Identify which cell holds the provided text, then report its [X, Y] central coordinate. 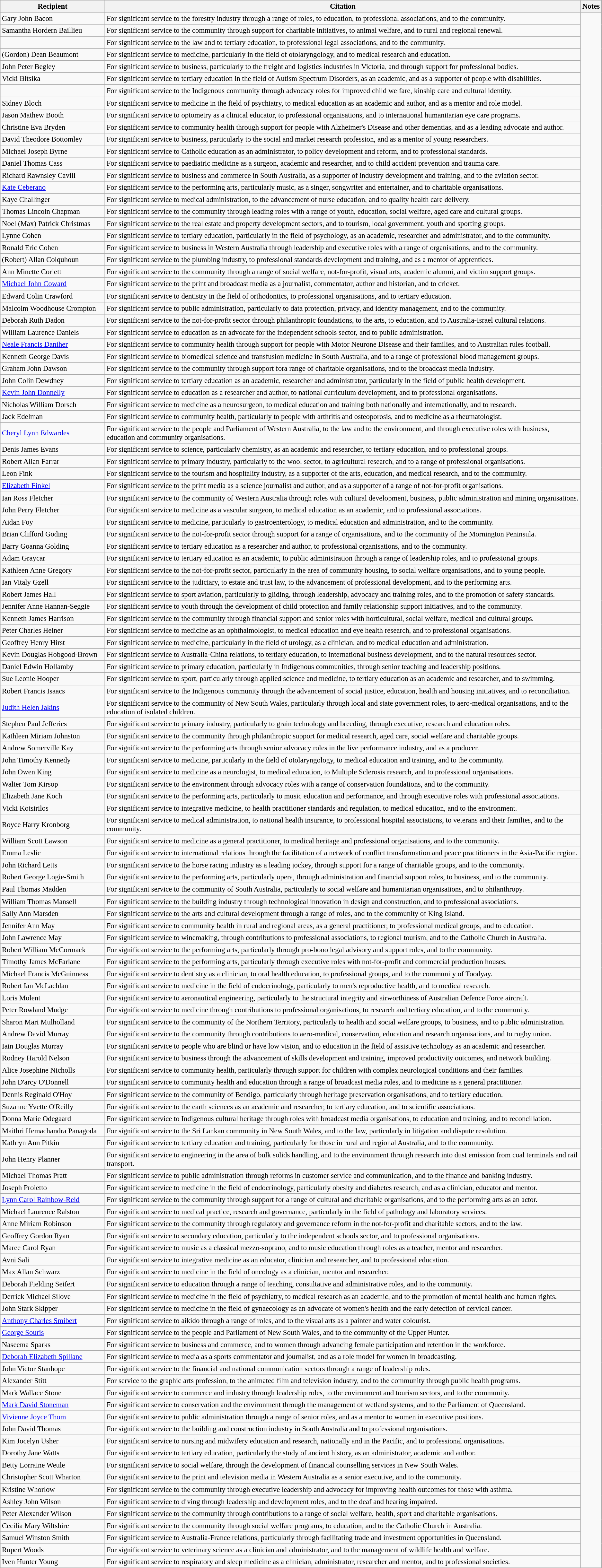
John Victor Stanhope [53, 1369]
John Owen King [53, 772]
Lynne Cohen [53, 236]
Sidney Bloch [53, 103]
For significant service to the arts and cultural development through a range of roles, and to the community of King Island. [342, 913]
Robert James Hall [53, 594]
Elizabeth Jane Koch [53, 796]
John Perry Fletcher [53, 510]
For significant service to the law and to tertiary education, to professional legal associations, and to the community. [342, 43]
Emma Leslie [53, 853]
For significant service to medicine, particularly in the field of urology, as a clinician, and to medical education and administration. [342, 643]
For significant service to conservation and the environment through the management of wetland systems, and to the Parliament of Queensland. [342, 1405]
John David Thomas [53, 1429]
For significant service to music as a classical mezzo-soprano, and to music education through roles as a teacher, mentor and researcher. [342, 1248]
For significant service to media as a sports commentator and journalist, and as a role model for women in broadcasting. [342, 1357]
Malcolm Woodhouse Crompton [53, 308]
Samantha Hordern Baillieu [53, 30]
Suzanne Yvette O'Reilly [53, 1107]
Christopher Scott Wharton [53, 1477]
Notes [591, 6]
William Laurence Daniels [53, 332]
Kathleen Miriam Johnston [53, 736]
For significant service to secondary education, particularly to the independent schools sector, and to professional organisations. [342, 1236]
Leon Fink [53, 474]
For significant service to community health in rural and regional areas, as a general practitioner, to professional medical groups, and to education. [342, 926]
For significant service to the community through social welfare programs, to education, and to the Catholic Church in Australia. [342, 1526]
For significant service to the performing arts, particularly through executive roles with not-for-profit and commercial production houses. [342, 962]
Aidan Foy [53, 522]
Gary John Bacon [53, 19]
Robert Francis Isaacs [53, 691]
For significant service to medicine in the field of endocrinology, particularly to men's reproductive health, and to medical research. [342, 986]
For significant service to medicine in the field of oncology as a clinician, mentor and researcher. [342, 1272]
For significant service to biomedical science and transfusion medicine in South Australia, and to a range of professional blood management groups. [342, 356]
For significant service to integrative medicine, to health practitioner standards and regulation, to medical education, and to the environment. [342, 808]
Kim Jocelyn Usher [53, 1441]
Brian Clifford Goding [53, 534]
For significant service to the community through regulatory and governance reform in the not-for-profit and charitable sectors, and to the law. [342, 1224]
For significant service to the community through financial support and senior roles with horticultural, social welfare, medical and cultural groups. [342, 619]
For significant service to business and commerce, and to women through advancing female participation and retention in the workforce. [342, 1345]
Naseema Sparks [53, 1345]
Betty Lorraine Weule [53, 1465]
Edward Colin Crawford [53, 296]
For significant service to tertiary education as an academic, researcher and administrator, particularly in the field of public health development. [342, 380]
Sharon Mari Mulholland [53, 1022]
For significant service to medicine as a neurosurgeon, to medical education and training both nationally and internationally, and to research. [342, 405]
For significant service to the community through contributions to a range of social welfare, health, sport and charitable organisations. [342, 1513]
For significant service to education as a researcher and author, to national curriculum development, and to professional organisations. [342, 393]
Kristine Whorlow [53, 1489]
Ronald Eric Cohen [53, 248]
Rupert Woods [53, 1550]
Christine Eva Bryden [53, 127]
Vivienne Joyce Thom [53, 1417]
Mark David Stoneman [53, 1405]
For significant service to medicine in the field of gynaecology as an advocate of women's health and the early detection of cervical cancer. [342, 1308]
For significant service to the building and construction industry in South Australia and to professional organisations. [342, 1429]
For significant service to Australia-France relations, particularly through facilitating trade and investment opportunities in Queensland. [342, 1538]
Iven Hunter Young [53, 1562]
Sally Ann Marsden [53, 913]
For significant service to science, particularly chemistry, as an academic and researcher, to tertiary education, and to professional groups. [342, 449]
Vicki Bitsika [53, 79]
For significant service to the community through leading roles with a range of youth, education, social welfare, aged care and cultural groups. [342, 212]
For significant service to the people and Parliament of New South Wales, and to the community of the Upper Hunter. [342, 1332]
For significant service to the community through philanthropic support for medical research, aged care, social welfare and charitable groups. [342, 736]
Dorothy Jane Watts [53, 1453]
John Henry Planner [53, 1159]
Ian Vitaly Gzell [53, 582]
Max Allan Schwarz [53, 1272]
Richard Rawnsley Cavill [53, 175]
Peter Rowland Mudge [53, 1010]
Thomas Lincoln Chapman [53, 212]
For significant service to the forestry industry through a range of roles, to education, to professional associations, and to the community. [342, 19]
For significant service to the community through executive leadership and advocacy for improving health outcomes for those with asthma. [342, 1489]
For significant service to medicine, particularly to gastroenterology, to medical education and administration, and to the community. [342, 522]
Loris Molent [53, 998]
Avni Sali [53, 1260]
Royce Harry Kronborg [53, 824]
For significant service to business through the advancement of skills development and training, improved productivity outcomes, and network building. [342, 1058]
David Theodore Bottomley [53, 139]
For significant service to public administration, particularly to data protection, privacy, and identity management, and to the community. [342, 308]
For significant service to business, particularly to the freight and logistics industries in Victoria, and through support for professional bodies. [342, 67]
Donna Marie Odegaard [53, 1119]
Sue Leonie Hooper [53, 679]
For significant service to the horse racing industry as a leading jockey, through support for a range of charitable groups, and to the community. [342, 865]
For significant service to medicine as a vascular surgeon, to medical education as an academic, and to professional associations. [342, 510]
For significant service to business in Western Australia through leadership and executive roles with a range of organisations, and to the community. [342, 248]
John Stark Skipper [53, 1308]
For service to the graphic arts profession, to the animated film and television industry, and to the community through public health programs. [342, 1381]
For significant service to integrative medicine as an educator, clinician and researcher, and to professional education. [342, 1260]
Deborah Ruth Dadon [53, 320]
Jason Mathew Booth [53, 115]
For significant service to diving through leadership and development roles, and to the deaf and hearing impaired. [342, 1502]
Stephen Paul Jefferies [53, 724]
For significant service to business and commerce in South Australia, as a supporter of industry development and training, and to the aviation sector. [342, 175]
For significant service to public administration through a range of senior roles, and as a mentor to women in executive positions. [342, 1417]
For significant service to the print and broadcast media as a journalist, commentator, author and historian, and to cricket. [342, 284]
Kevin Douglas Hobgood-Brown [53, 655]
(Gordon) Dean Beaumont [53, 55]
For significant service to community health, particularly to people with arthritis and osteoporosis, and to medicine as a rheumatologist. [342, 417]
Timothy James McFarlane [53, 962]
Citation [342, 6]
For significant service to medicine, particularly in the field of otolaryngology, and to medical research and education. [342, 55]
For significant service to the building industry through technological innovation in design and construction, and to professional associations. [342, 902]
Ashley John Wilson [53, 1502]
John Lawrence May [53, 937]
Kathleen Anne Gregory [53, 570]
Judith Helen Jakins [53, 708]
Derrick Michael Silove [53, 1296]
Andrew Somerville Kay [53, 748]
Robert Ian McLachlan [53, 986]
Kenneth James Harrison [53, 619]
Geoffrey Henry Hirst [53, 643]
For significant service to primary education, particularly in Indigenous communities, through senior teaching and leadership positions. [342, 667]
Geoffrey Gordon Ryan [53, 1236]
Dennis Reginald O'Hoy [53, 1094]
Cecilia Mary Wiltshire [53, 1526]
For significant service to medicine, particularly in the field of otolaryngology, to medical education and training, and to the community. [342, 760]
Michael Thomas Pratt [53, 1176]
For significant service to the Indigenous community through advocacy roles for improved child welfare, kinship care and cultural identity. [342, 91]
Deborah Fielding Seifert [53, 1284]
Kevin John Donnelly [53, 393]
For significant service to aikido through a range of roles, and to the visual arts as a painter and water colourist. [342, 1320]
For significant service to primary industry, particularly to the wool sector, to agricultural research, and to a range of professional organisations. [342, 462]
Maree Carol Ryan [53, 1248]
Daniel Thomas Cass [53, 163]
Ian Ross Fletcher [53, 498]
For significant service to the print media as a science journalist and author, and as a supporter of a range of not-for-profit organisations. [342, 486]
For significant service to medicine as an ophthalmologist, to medical education and eye health research, and to professional organisations. [342, 631]
For significant service to the Sri Lankan community in New South Wales, and to the law, particularly in litigation and dispute resolution. [342, 1131]
For significant service to the tourism and hospitality industry, as a supporter of the arts, education, and medical research, and to the community. [342, 474]
Cheryl Lynn Edwardes [53, 433]
For significant service to aeronautical engineering, particularly to the structural integrity and airworthiness of Australian Defence Force aircraft. [342, 998]
Deborah Elizabeth Spillane [53, 1357]
Barry Goanna Golding [53, 546]
William Scott Lawson [53, 841]
For significant service to medicine through contributions to professional organisations, to research and tertiary education, and to the community. [342, 1010]
Robert George Logie-Smith [53, 877]
Michael Joseph Byrne [53, 151]
Michael Francis McGuinness [53, 974]
Daniel Edwin Hollamby [53, 667]
For significant service to commerce and industry through leadership roles, to the environment and tourism sectors, and to the community. [342, 1393]
John Timothy Kennedy [53, 760]
For significant service to the community through a range of social welfare, not-for-profit, visual arts, academic alumni, and victim support groups. [342, 272]
For significant service to the performing arts, particularly through pro-bono legal advisory and support roles, and to the community. [342, 950]
Kenneth George Davis [53, 356]
For significant service to veterinary science as a clinician and administrator, and to the management of wildlife health and welfare. [342, 1550]
Anthony Charles Smibert [53, 1320]
For significant service to public administration through reforms in customer service and communication, and to the finance and banking industry. [342, 1176]
For significant service to the real estate and property development sectors, and to tourism, local government, youth and sporting groups. [342, 224]
For significant service to the print and television media in Western Australia as a senior executive, and to the community. [342, 1477]
Michael John Coward [53, 284]
For significant service to dentistry in the field of orthodontics, to professional organisations, and to tertiary education. [342, 296]
For significant service to business, particularly to the social and market research profession, and as a mentor of young researchers. [342, 139]
For significant service to medicine in the field of psychiatry, to medical education as an academic and author, and as a mentor and role model. [342, 103]
For significant service to optometry as a clinical educator, to professional organisations, and to international humanitarian eye care programs. [342, 115]
For significant service to medicine as a general practitioner, to medical heritage and professional organisations, and to the community. [342, 841]
For significant service to paediatric medicine as a surgeon, academic and researcher, and to child accident prevention and trauma care. [342, 163]
For significant service to tertiary education and training, particularly for those in rural and regional Australia, and to the community. [342, 1143]
For significant service to the financial and national communication sectors through a range of leadership roles. [342, 1369]
Iain Douglas Murray [53, 1046]
John Colin Dewdney [53, 380]
For significant service to the environment through advocacy roles with a range of conservation foundations, and to the community. [342, 784]
William Thomas Mansell [53, 902]
Michael Laurence Ralston [53, 1212]
Kathryn Ann Pitkin [53, 1143]
For significant service to the plumbing industry, to professional standards development and training, and as a mentor of apprentices. [342, 260]
Alexander Stitt [53, 1381]
For significant service to respiratory and sleep medicine as a clinician, administrator, researcher and mentor, and to professional societies. [342, 1562]
Vicki Kotsirilos [53, 808]
Kate Ceberano [53, 187]
For significant service to the community of South Australia, particularly to social welfare and humanitarian organisations, and to philanthropy. [342, 889]
For significant service to primary industry, particularly to grain technology and breeding, through executive, research and education roles. [342, 724]
For significant service to medical practice, research and governance, particularly in the field of pathology and laboratory services. [342, 1212]
(Robert) Allan Colquhoun [53, 260]
Recipient [53, 6]
For significant service to the performing arts, particularly music, as a singer, songwriter and entertainer, and to charitable organisations. [342, 187]
For significant service to medicine as a neurologist, to medical education, to Multiple Sclerosis research, and to professional organisations. [342, 772]
John D'arcy O'Donnell [53, 1083]
Paul Thomas Madden [53, 889]
Jennifer Anne Hannan-Seggie [53, 606]
Joseph Proietto [53, 1188]
George Souris [53, 1332]
Anne Miriam Robinson [53, 1224]
John Richard Letts [53, 865]
Lynn Carol Rainbow-Reid [53, 1200]
For significant service to the community through support for charitable initiatives, to animal welfare, and to rural and regional renewal. [342, 30]
Walter Tom Kirsop [53, 784]
Jack Edelman [53, 417]
Denis James Evans [53, 449]
For significant service to education as an advocate for the independent schools sector, and to public administration. [342, 332]
For significant service to dentistry as a clinician, to oral health education, to professional groups, and to the community of Toodyay. [342, 974]
Samuel Winston Smith [53, 1538]
For significant service to tertiary education, particularly the study of ancient history, as an administrator, academic and author. [342, 1453]
Alice Josephine Nicholls [53, 1070]
For significant service to social welfare, through the development of financial counselling services in New South Wales. [342, 1465]
Nicholas William Dorsch [53, 405]
Elizabeth Finkel [53, 486]
For significant service to community health, particularly through support for children with complex neurological conditions and their families. [342, 1070]
Graham John Dawson [53, 369]
Ann Minette Corlett [53, 272]
Andrew David Murray [53, 1034]
Maithri Hemachandra Panagoda [53, 1131]
For significant service to tertiary education as a researcher and author, to professional organisations, and to the community. [342, 546]
John Peter Begley [53, 67]
Rodney Harold Nelson [53, 1058]
For significant service to the not-for-profit sector through support for a range of organisations, and to the community of the Mornington Peninsula. [342, 534]
For significant service to the community through support fora range of charitable organisations, and to the broadcast media industry. [342, 369]
Adam Graycar [53, 558]
Noel (Max) Patrick Christmas [53, 224]
Mark Wallace Stone [53, 1393]
For significant service to community health and education through a range of broadcast media roles, and to medicine as a general practitioner. [342, 1083]
Robert William McCormack [53, 950]
For significant service to education through a range of teaching, consultative and administrative roles, and to the community. [342, 1284]
Peter Alexander Wilson [53, 1513]
For significant service to the community of Bendigo, particularly through heritage preservation organisations, and to tertiary education. [342, 1094]
For significant service to youth through the development of child protection and family relationship support initiatives, and to the community. [342, 606]
For significant service to Catholic education as an administrator, to policy development and reform, and to professional standards. [342, 151]
Jennifer Ann May [53, 926]
For significant service to the performing arts through senior advocacy roles in the live performance industry, and as a producer. [342, 748]
For significant service to medical administration, to the advancement of nurse education, and to quality health care delivery. [342, 199]
For significant service to the judiciary, to estate and trust law, to the advancement of professional development, and to the performing arts. [342, 582]
Peter Charles Heiner [53, 631]
For significant service to the earth sciences as an academic and researcher, to tertiary education, and to scientific associations. [342, 1107]
For significant service to nursing and midwifery education and research, nationally and in the Pacific, and to professional organisations. [342, 1441]
Kaye Challinger [53, 199]
Neale Francis Daniher [53, 344]
Robert Allan Farrar [53, 462]
